Extract the (x, y) coordinate from the center of the cell holding the provided text.  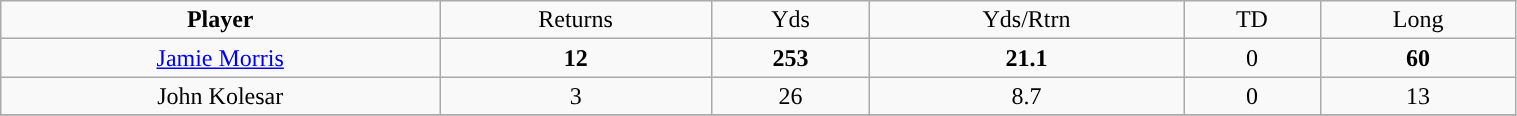
Yds (791, 20)
Yds/Rtrn (1026, 20)
13 (1418, 96)
8.7 (1026, 96)
3 (576, 96)
TD (1252, 20)
253 (791, 58)
Returns (576, 20)
60 (1418, 58)
Long (1418, 20)
Player (220, 20)
John Kolesar (220, 96)
26 (791, 96)
Jamie Morris (220, 58)
12 (576, 58)
21.1 (1026, 58)
